Extract the [X, Y] coordinate from the center of the cell holding the provided text.  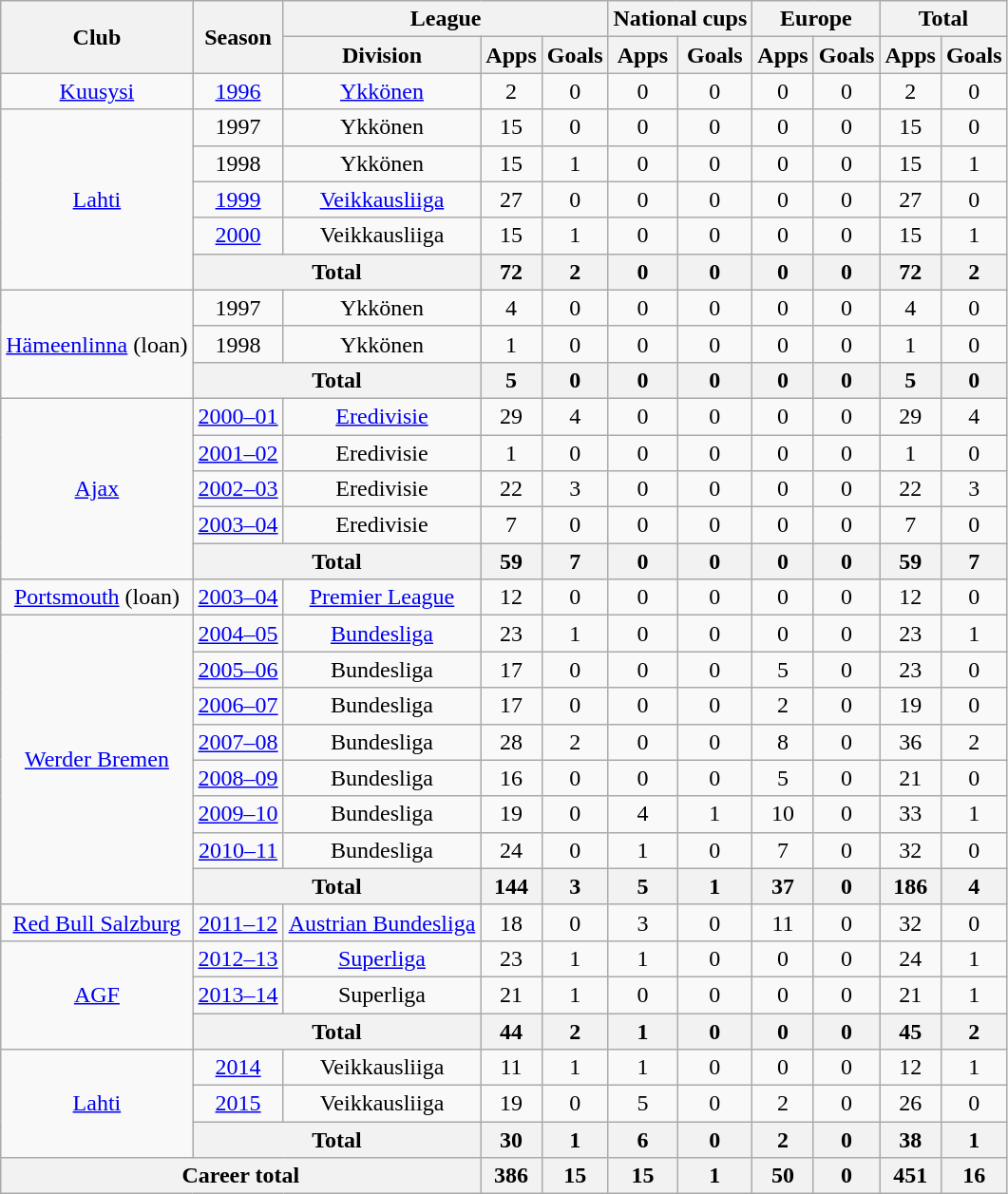
33 [910, 814]
1996 [238, 91]
2013–14 [238, 995]
Career total [241, 1176]
2015 [238, 1104]
6 [642, 1140]
AGF [97, 995]
2009–10 [238, 814]
2000–01 [238, 416]
30 [511, 1140]
186 [910, 886]
National cups [680, 19]
2004–05 [238, 634]
Premier League [382, 597]
Kuusysi [97, 91]
2010–11 [238, 850]
Season [238, 37]
2011–12 [238, 922]
50 [783, 1176]
37 [783, 886]
44 [511, 1031]
386 [511, 1176]
2005–06 [238, 670]
2012–13 [238, 958]
10 [783, 814]
45 [910, 1031]
2008–09 [238, 778]
1999 [238, 199]
26 [910, 1104]
8 [783, 742]
Europe [816, 19]
Austrian Bundesliga [382, 922]
36 [910, 742]
2001–02 [238, 453]
Red Bull Salzburg [97, 922]
Portsmouth (loan) [97, 597]
Werder Bremen [97, 760]
28 [511, 742]
38 [910, 1140]
Hämeenlinna (loan) [97, 344]
144 [511, 886]
League [446, 19]
2002–03 [238, 489]
2007–08 [238, 742]
2000 [238, 236]
2006–07 [238, 706]
Club [97, 37]
18 [511, 922]
Ajax [97, 488]
451 [910, 1176]
2014 [238, 1068]
Division [382, 55]
